Determine the (x, y) coordinate at the center of the cell enclosing the given text.  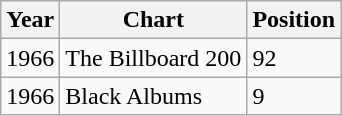
92 (294, 58)
Position (294, 20)
Year (30, 20)
Chart (154, 20)
The Billboard 200 (154, 58)
9 (294, 96)
Black Albums (154, 96)
